Capture the cell that displays the provided text and extract its [x, y] central coordinate. 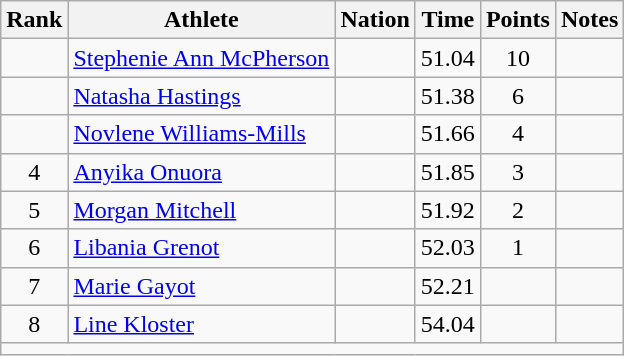
51.85 [448, 172]
Athlete [202, 20]
Points [518, 20]
Marie Gayot [202, 286]
5 [34, 210]
Stephenie Ann McPherson [202, 58]
Rank [34, 20]
51.66 [448, 134]
8 [34, 324]
Notes [589, 20]
Time [448, 20]
Anyika Onuora [202, 172]
52.03 [448, 248]
54.04 [448, 324]
Line Kloster [202, 324]
Libania Grenot [202, 248]
1 [518, 248]
51.92 [448, 210]
51.04 [448, 58]
10 [518, 58]
3 [518, 172]
2 [518, 210]
Natasha Hastings [202, 96]
Nation [375, 20]
Morgan Mitchell [202, 210]
7 [34, 286]
52.21 [448, 286]
Novlene Williams-Mills [202, 134]
51.38 [448, 96]
